Scan for the cell matching the given text and deliver its (X, Y) coordinate at center. 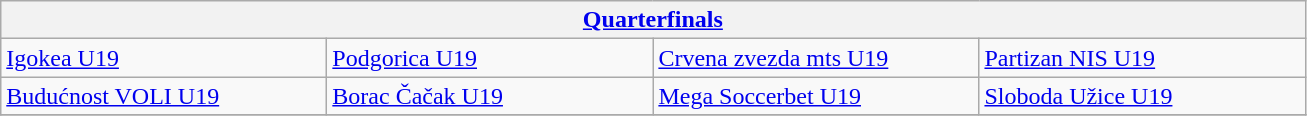
Igokea U19 (164, 58)
Budućnost VOLI U19 (164, 96)
Crvena zvezda mts U19 (816, 58)
Borac Čačak U19 (490, 96)
Partizan NIS U19 (1142, 58)
Sloboda Užice U19 (1142, 96)
Podgorica U19 (490, 58)
Mega Soccerbet U19 (816, 96)
Quarterfinals (653, 20)
